Find where the given text appears and provide that cell's center as (X, Y) coordinate. 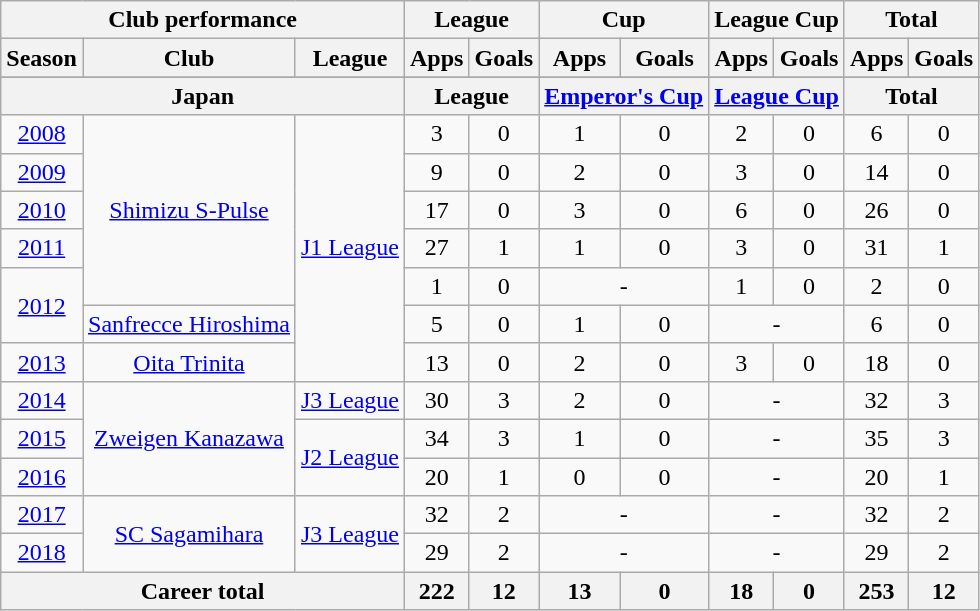
2009 (42, 172)
2008 (42, 134)
14 (876, 172)
2016 (42, 477)
5 (437, 324)
2011 (42, 248)
Zweigen Kanazawa (188, 438)
2018 (42, 553)
Club (188, 58)
SC Sagamihara (188, 534)
2014 (42, 400)
2013 (42, 362)
2017 (42, 515)
27 (437, 248)
Shimizu S-Pulse (188, 210)
9 (437, 172)
Japan (203, 96)
Oita Trinita (188, 362)
Cup (624, 20)
222 (437, 591)
2012 (42, 305)
253 (876, 591)
34 (437, 438)
31 (876, 248)
Season (42, 58)
Career total (203, 591)
17 (437, 210)
2010 (42, 210)
30 (437, 400)
26 (876, 210)
2015 (42, 438)
J1 League (350, 248)
Club performance (203, 20)
35 (876, 438)
J2 League (350, 457)
Sanfrecce Hiroshima (188, 324)
Emperor's Cup (624, 96)
